Return the [X, Y] coordinate for the center point of the cell that contains the specified text.  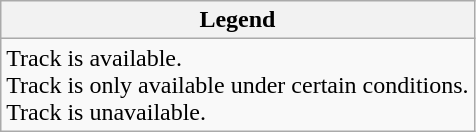
Track is available. Track is only available under certain conditions. Track is unavailable. [238, 85]
Legend [238, 20]
